For the text-containing cell, return its midpoint in [X, Y] coordinate format. 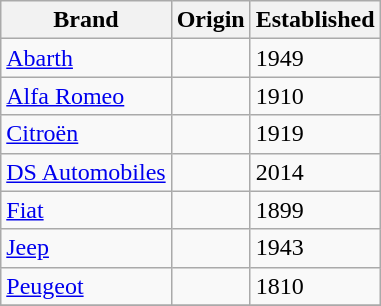
Fiat [86, 210]
1919 [315, 134]
1810 [315, 286]
2014 [315, 172]
1910 [315, 96]
Jeep [86, 248]
1899 [315, 210]
1949 [315, 58]
Peugeot [86, 286]
1943 [315, 248]
Brand [86, 20]
Abarth [86, 58]
Citroën [86, 134]
DS Automobiles [86, 172]
Origin [210, 20]
Alfa Romeo [86, 96]
Established [315, 20]
